Find where the given text appears and provide that cell's center as (x, y) coordinate. 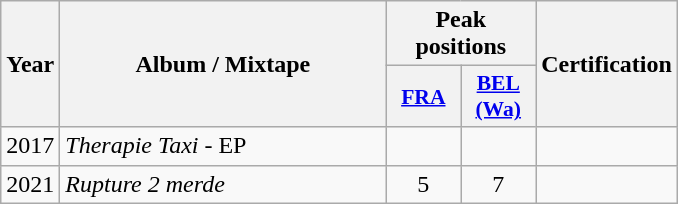
Album / Mixtape (223, 64)
Peak positions (461, 34)
2017 (30, 146)
BEL (Wa) (498, 96)
7 (498, 184)
Certification (607, 64)
2021 (30, 184)
Therapie Taxi - EP (223, 146)
5 (424, 184)
Year (30, 64)
Rupture 2 merde (223, 184)
FRA (424, 96)
